Determine the [X, Y] coordinate at the center of the cell enclosing the given text.  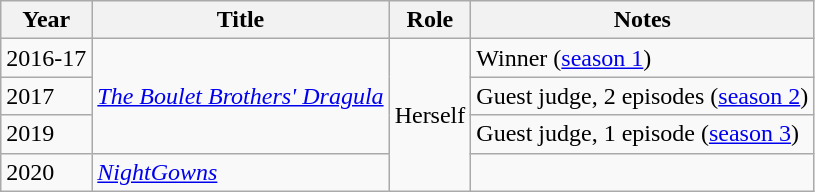
Notes [642, 20]
Year [46, 20]
2016-17 [46, 58]
Title [240, 20]
The Boulet Brothers' Dragula [240, 96]
Role [430, 20]
NightGowns [240, 172]
2020 [46, 172]
2019 [46, 134]
2017 [46, 96]
Guest judge, 2 episodes (season 2) [642, 96]
Winner (season 1) [642, 58]
Herself [430, 115]
Guest judge, 1 episode (season 3) [642, 134]
